Capture the cell that displays the provided text and extract its [X, Y] central coordinate. 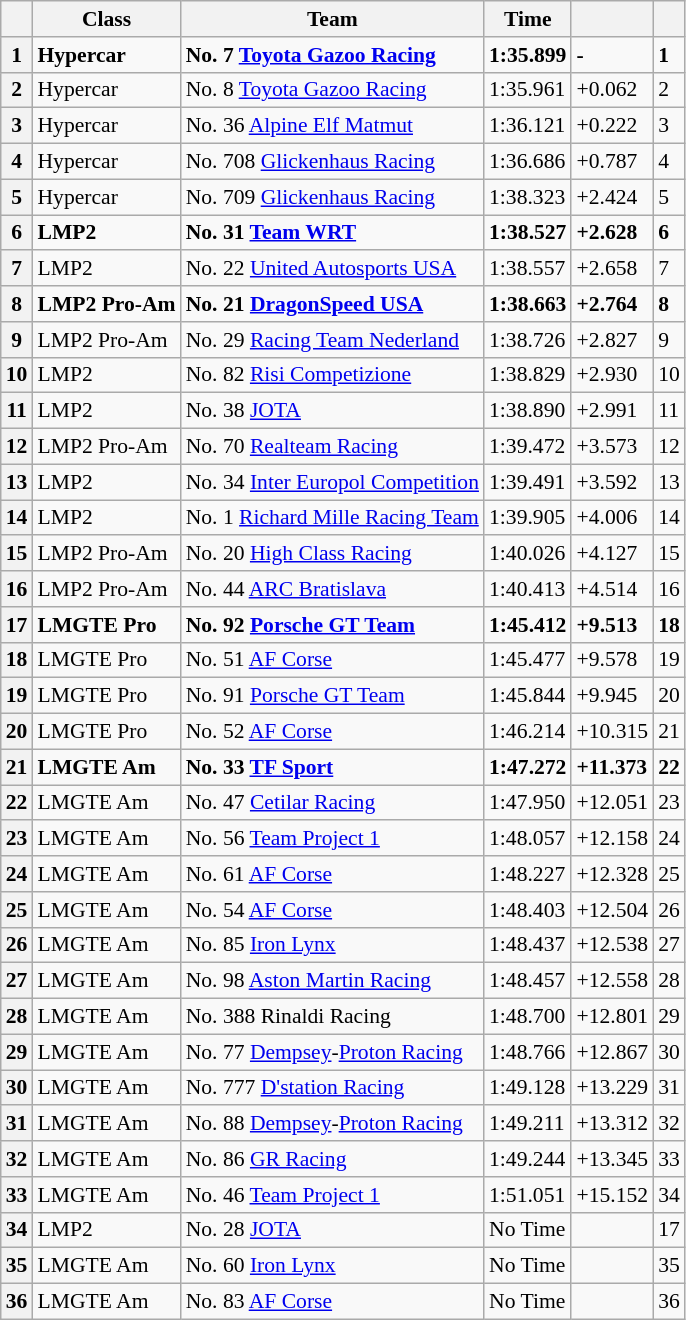
1:40.026 [528, 554]
+4.006 [612, 518]
No. 777 D'station Racing [332, 1088]
No. 46 Team Project 1 [332, 1195]
No. 83 AF Corse [332, 1302]
No. 86 GR Racing [332, 1159]
+0.222 [612, 126]
No. 91 Porsche GT Team [332, 696]
1:39.491 [528, 482]
+13.312 [612, 1124]
- [612, 55]
+12.504 [612, 910]
No. 29 Racing Team Nederland [332, 340]
+9.945 [612, 696]
1:38.829 [528, 375]
+3.573 [612, 447]
1:39.472 [528, 447]
1:38.527 [528, 233]
+13.345 [612, 1159]
No. 82 Risi Competizione [332, 375]
+3.592 [612, 482]
+13.229 [612, 1088]
+12.867 [612, 1052]
1:49.244 [528, 1159]
+4.127 [612, 554]
No. 8 Toyota Gazoo Racing [332, 90]
No. 56 Team Project 1 [332, 839]
1:45.412 [528, 625]
+2.827 [612, 340]
1:40.413 [528, 589]
1:39.905 [528, 518]
1:35.899 [528, 55]
No. 33 TF Sport [332, 767]
1:36.121 [528, 126]
No. 44 ARC Bratislava [332, 589]
1:36.686 [528, 162]
1:49.128 [528, 1088]
1:38.890 [528, 411]
No. 22 United Autosports USA [332, 269]
+12.558 [612, 981]
+12.801 [612, 1017]
No. 34 Inter Europol Competition [332, 482]
No. 60 Iron Lynx [332, 1266]
1:38.323 [528, 197]
1:48.437 [528, 945]
+2.764 [612, 304]
No. 47 Cetilar Racing [332, 803]
+0.062 [612, 90]
+9.513 [612, 625]
Team [332, 19]
+11.373 [612, 767]
No. 31 Team WRT [332, 233]
+2.991 [612, 411]
Class [106, 19]
1:38.663 [528, 304]
1:48.227 [528, 874]
No. 388 Rinaldi Racing [332, 1017]
1:47.272 [528, 767]
1:38.557 [528, 269]
1:51.051 [528, 1195]
No. 20 High Class Racing [332, 554]
1:47.950 [528, 803]
No. 36 Alpine Elf Matmut [332, 126]
1:48.766 [528, 1052]
No. 1 Richard Mille Racing Team [332, 518]
1:48.457 [528, 981]
No. 709 Glickenhaus Racing [332, 197]
1:49.211 [528, 1124]
+2.628 [612, 233]
No. 21 DragonSpeed USA [332, 304]
No. 70 Realteam Racing [332, 447]
+4.514 [612, 589]
+12.328 [612, 874]
No. 51 AF Corse [332, 660]
+2.930 [612, 375]
No. 52 AF Corse [332, 732]
+12.538 [612, 945]
+15.152 [612, 1195]
+2.658 [612, 269]
No. 77 Dempsey-Proton Racing [332, 1052]
+10.315 [612, 732]
1:46.214 [528, 732]
No. 85 Iron Lynx [332, 945]
No. 61 AF Corse [332, 874]
No. 54 AF Corse [332, 910]
1:45.844 [528, 696]
No. 7 Toyota Gazoo Racing [332, 55]
No. 88 Dempsey-Proton Racing [332, 1124]
1:38.726 [528, 340]
+9.578 [612, 660]
1:48.700 [528, 1017]
Time [528, 19]
1:48.403 [528, 910]
+2.424 [612, 197]
1:35.961 [528, 90]
No. 98 Aston Martin Racing [332, 981]
No. 28 JOTA [332, 1230]
1:45.477 [528, 660]
No. 708 Glickenhaus Racing [332, 162]
No. 38 JOTA [332, 411]
1:48.057 [528, 839]
No. 92 Porsche GT Team [332, 625]
+0.787 [612, 162]
+12.158 [612, 839]
+12.051 [612, 803]
